Scan for the cell matching the given text and deliver its (X, Y) coordinate at center. 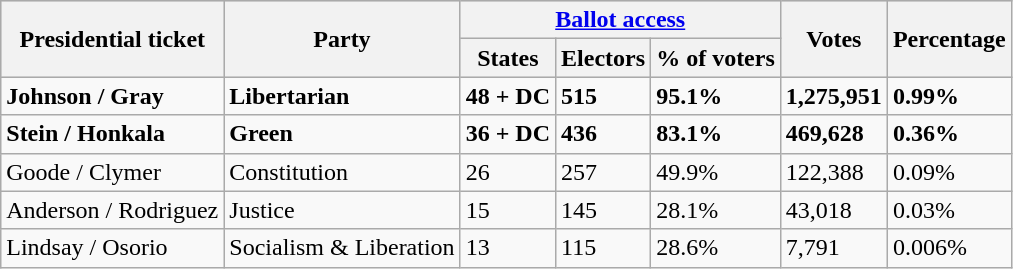
Constitution (342, 172)
48 + DC (508, 96)
0.03% (949, 210)
0.006% (949, 248)
Ballot access (620, 20)
49.9% (716, 172)
Party (342, 39)
Justice (342, 210)
0.36% (949, 134)
115 (604, 248)
Presidential ticket (112, 39)
36 + DC (508, 134)
145 (604, 210)
% of voters (716, 58)
Green (342, 134)
0.09% (949, 172)
Electors (604, 58)
95.1% (716, 96)
States (508, 58)
122,388 (834, 172)
Lindsay / Osorio (112, 248)
Anderson / Rodriguez (112, 210)
43,018 (834, 210)
Goode / Clymer (112, 172)
Libertarian (342, 96)
13 (508, 248)
Votes (834, 39)
Percentage (949, 39)
Socialism & Liberation (342, 248)
257 (604, 172)
83.1% (716, 134)
1,275,951 (834, 96)
15 (508, 210)
436 (604, 134)
515 (604, 96)
Stein / Honkala (112, 134)
26 (508, 172)
Johnson / Gray (112, 96)
7,791 (834, 248)
28.1% (716, 210)
0.99% (949, 96)
469,628 (834, 134)
28.6% (716, 248)
